Detect which cell encompasses the target text, then output its (x, y) center coordinate. 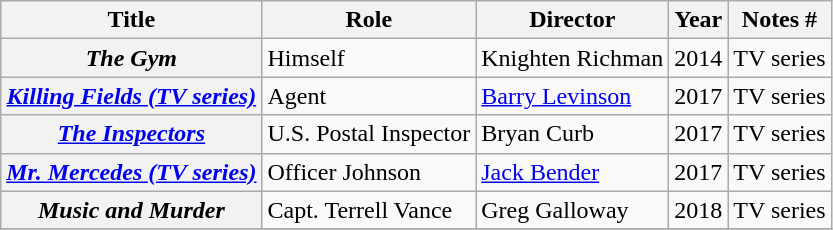
U.S. Postal Inspector (369, 134)
The Gym (132, 58)
Director (572, 20)
Barry Levinson (572, 96)
Agent (369, 96)
Role (369, 20)
Knighten Richman (572, 58)
Killing Fields (TV series) (132, 96)
2018 (698, 210)
Year (698, 20)
Capt. Terrell Vance (369, 210)
Mr. Mercedes (TV series) (132, 172)
Bryan Curb (572, 134)
Notes # (780, 20)
Jack Bender (572, 172)
Greg Galloway (572, 210)
Himself (369, 58)
The Inspectors (132, 134)
2014 (698, 58)
Music and Murder (132, 210)
Title (132, 20)
Officer Johnson (369, 172)
